Detect which cell encompasses the target text, then output its [X, Y] center coordinate. 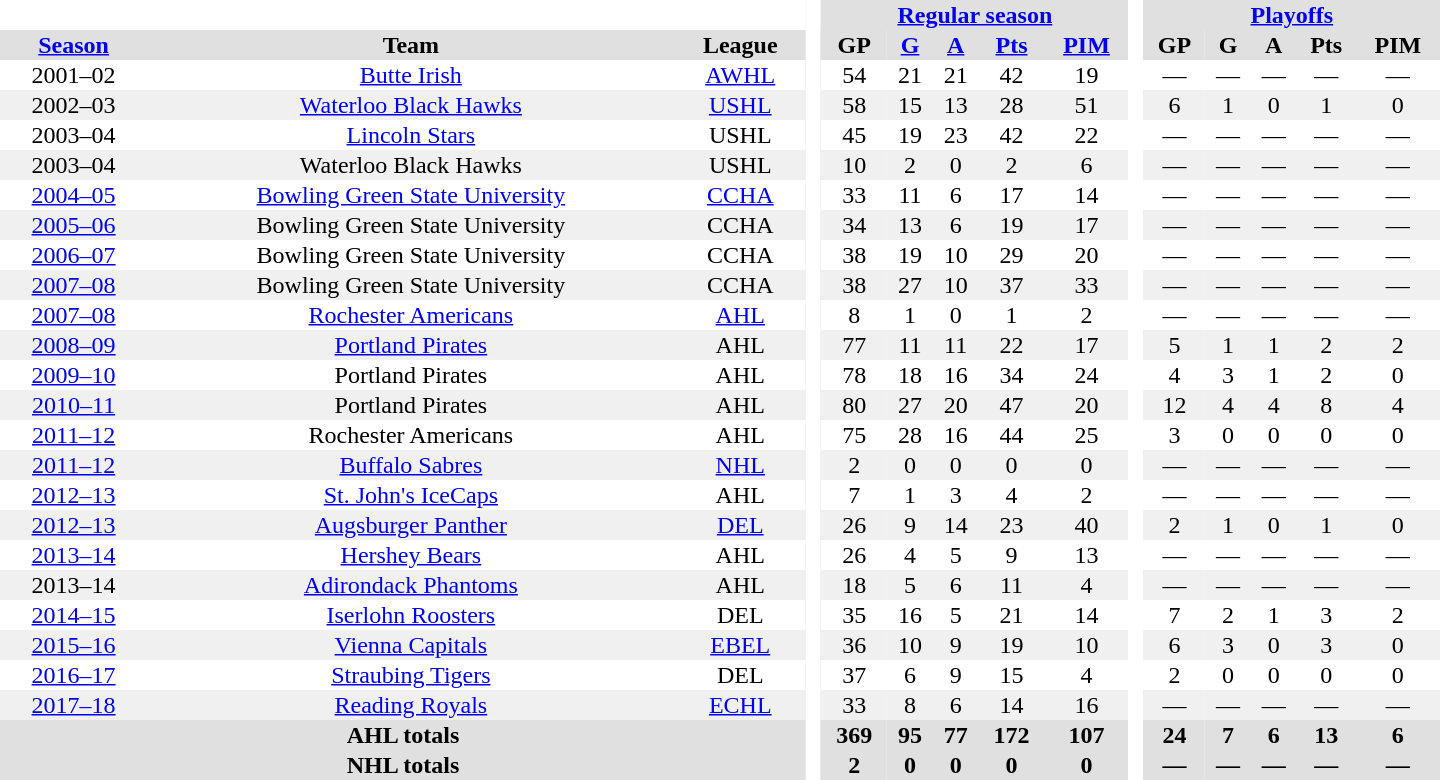
2017–18 [74, 705]
51 [1086, 105]
29 [1012, 255]
Augsburger Panther [410, 525]
47 [1012, 405]
2002–03 [74, 105]
2004–05 [74, 195]
NHL totals [403, 765]
League [740, 45]
St. John's IceCaps [410, 495]
Adirondack Phantoms [410, 585]
EBEL [740, 645]
75 [854, 435]
2006–07 [74, 255]
Reading Royals [410, 705]
2001–02 [74, 75]
Iserlohn Roosters [410, 615]
Butte Irish [410, 75]
Buffalo Sabres [410, 465]
2015–16 [74, 645]
369 [854, 735]
NHL [740, 465]
58 [854, 105]
ECHL [740, 705]
45 [854, 135]
2008–09 [74, 345]
Season [74, 45]
80 [854, 405]
AHL totals [403, 735]
36 [854, 645]
107 [1086, 735]
25 [1086, 435]
78 [854, 375]
Playoffs [1292, 15]
2010–11 [74, 405]
95 [910, 735]
Straubing Tigers [410, 675]
Lincoln Stars [410, 135]
2014–15 [74, 615]
54 [854, 75]
172 [1012, 735]
35 [854, 615]
44 [1012, 435]
2016–17 [74, 675]
Regular season [974, 15]
AWHL [740, 75]
Team [410, 45]
2005–06 [74, 225]
40 [1086, 525]
12 [1174, 405]
2009–10 [74, 375]
Hershey Bears [410, 555]
Vienna Capitals [410, 645]
